Detect which cell encompasses the target text, then output its (x, y) center coordinate. 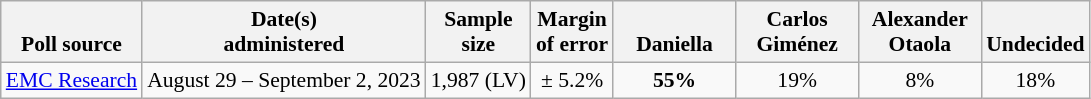
8% (920, 80)
AlexanderOtaola (920, 32)
Poll source (72, 32)
Marginof error (572, 32)
55% (674, 80)
CarlosGiménez (798, 32)
18% (1035, 80)
19% (798, 80)
± 5.2% (572, 80)
Samplesize (478, 32)
Date(s)administered (284, 32)
Daniella (674, 32)
August 29 – September 2, 2023 (284, 80)
Undecided (1035, 32)
1,987 (LV) (478, 80)
EMC Research (72, 80)
